For the text-containing cell, return its midpoint in (X, Y) coordinate format. 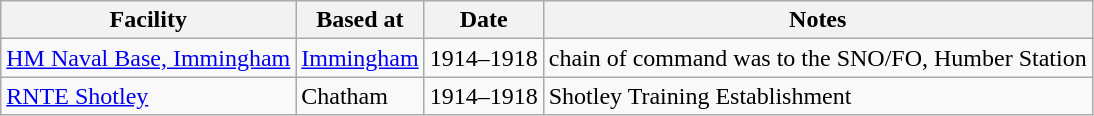
Facility (148, 20)
Chatham (360, 96)
HM Naval Base, Immingham (148, 58)
chain of command was to the SNO/FO, Humber Station (818, 58)
Based at (360, 20)
Date (484, 20)
Notes (818, 20)
Shotley Training Establishment (818, 96)
Immingham (360, 58)
RNTE Shotley (148, 96)
